Extract the (x, y) coordinate from the center of the cell holding the provided text.  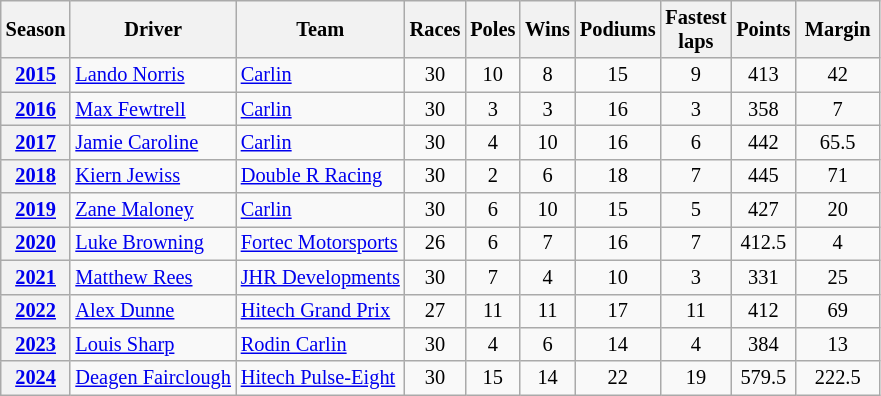
412.5 (763, 243)
22 (618, 378)
2024 (36, 378)
Rodin Carlin (320, 344)
442 (763, 142)
Deagen Fairclough (152, 378)
25 (838, 277)
2 (492, 176)
8 (548, 75)
27 (436, 311)
Double R Racing (320, 176)
2021 (36, 277)
331 (763, 277)
222.5 (838, 378)
Driver (152, 29)
Fastest laps (696, 29)
413 (763, 75)
Team (320, 29)
2023 (36, 344)
358 (763, 109)
2016 (36, 109)
2020 (36, 243)
Poles (492, 29)
Margin (838, 29)
Points (763, 29)
2018 (36, 176)
Max Fewtrell (152, 109)
5 (696, 210)
2015 (36, 75)
Hitech Pulse-Eight (320, 378)
2019 (36, 210)
427 (763, 210)
Matthew Rees (152, 277)
13 (838, 344)
18 (618, 176)
20 (838, 210)
Luke Browning (152, 243)
19 (696, 378)
Louis Sharp (152, 344)
Jamie Caroline (152, 142)
65.5 (838, 142)
Podiums (618, 29)
2022 (36, 311)
Zane Maloney (152, 210)
Kiern Jewiss (152, 176)
Alex Dunne (152, 311)
384 (763, 344)
Races (436, 29)
9 (696, 75)
17 (618, 311)
579.5 (763, 378)
69 (838, 311)
Wins (548, 29)
Hitech Grand Prix (320, 311)
71 (838, 176)
412 (763, 311)
Season (36, 29)
42 (838, 75)
JHR Developments (320, 277)
445 (763, 176)
2017 (36, 142)
26 (436, 243)
Fortec Motorsports (320, 243)
Lando Norris (152, 75)
